Determine the (x, y) coordinate at the center of the cell enclosing the given text.  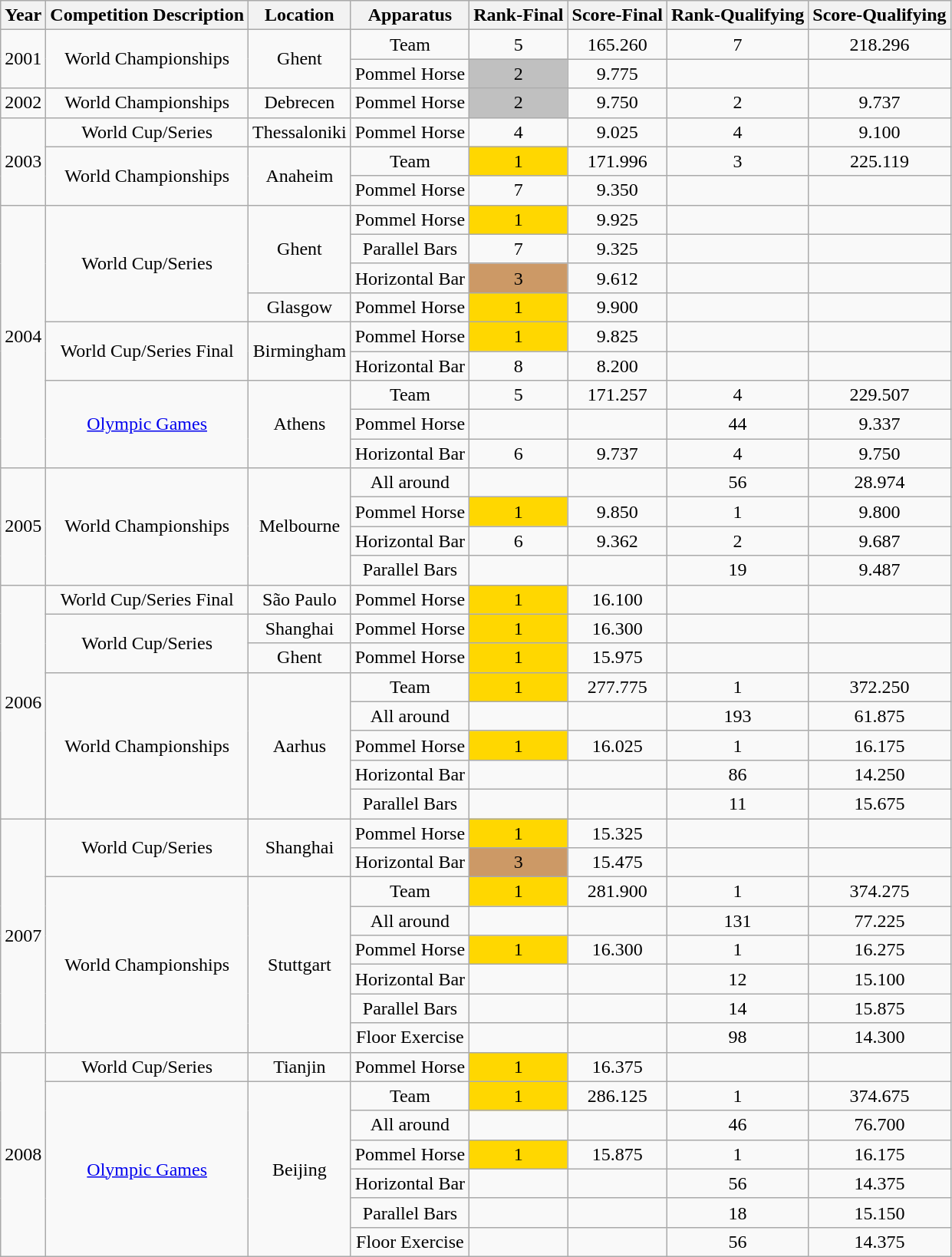
Year (23, 15)
374.675 (879, 1096)
372.250 (879, 687)
277.775 (617, 687)
9.100 (879, 132)
2003 (23, 161)
9.687 (879, 541)
2005 (23, 526)
44 (737, 424)
171.257 (617, 395)
Beijing (300, 1169)
9.350 (617, 190)
16.275 (879, 950)
15.675 (879, 803)
Thessaloniki (300, 132)
9.925 (617, 219)
28.974 (879, 483)
Rank-Final (519, 15)
9.325 (617, 249)
2007 (23, 935)
14.250 (879, 774)
165.260 (617, 45)
229.507 (879, 395)
77.225 (879, 921)
Aarhus (300, 745)
9.900 (617, 307)
2008 (23, 1154)
Score-Qualifying (879, 15)
9.362 (617, 541)
9.775 (617, 74)
15.975 (617, 658)
14.300 (879, 1038)
281.900 (617, 892)
15.475 (617, 863)
131 (737, 921)
15.325 (617, 833)
São Paulo (300, 599)
Tianjin (300, 1067)
Competition Description (147, 15)
12 (737, 979)
19 (737, 570)
Rank-Qualifying (737, 15)
Birmingham (300, 351)
374.275 (879, 892)
2004 (23, 336)
9.825 (617, 336)
2002 (23, 103)
61.875 (879, 716)
Score-Final (617, 15)
11 (737, 803)
15.100 (879, 979)
286.125 (617, 1096)
8.200 (617, 366)
18 (737, 1212)
76.700 (879, 1125)
8 (519, 366)
14 (737, 1008)
2001 (23, 59)
Location (300, 15)
46 (737, 1125)
9.800 (879, 512)
Debrecen (300, 103)
Anaheim (300, 176)
16.375 (617, 1067)
193 (737, 716)
171.996 (617, 161)
2006 (23, 701)
9.025 (617, 132)
9.337 (879, 424)
225.119 (879, 161)
218.296 (879, 45)
86 (737, 774)
Stuttgart (300, 965)
Apparatus (410, 15)
16.100 (617, 599)
9.612 (617, 278)
Melbourne (300, 526)
Athens (300, 424)
9.850 (617, 512)
9.487 (879, 570)
15.150 (879, 1212)
Glasgow (300, 307)
98 (737, 1038)
16.025 (617, 745)
